Return (x, y) of the center of cell containing provided text 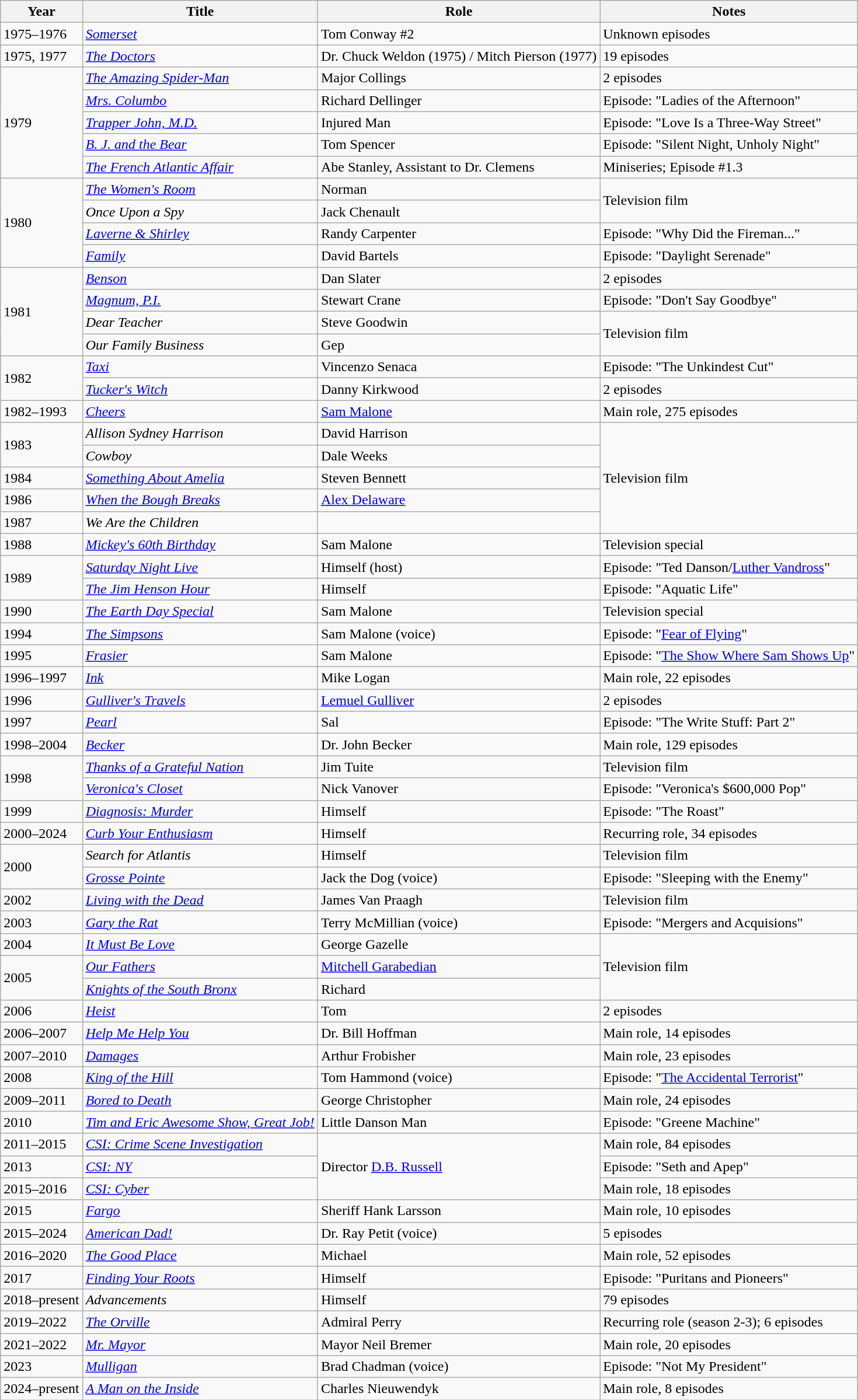
The French Atlantic Affair (200, 167)
When the Bough Breaks (200, 500)
Allison Sydney Harrison (200, 434)
Danny Kirkwood (459, 389)
Alex Delaware (459, 500)
1998 (41, 778)
Family (200, 256)
1995 (41, 656)
Taxi (200, 367)
Damages (200, 1056)
Episode: "The Unkindest Cut" (729, 367)
The Women's Room (200, 189)
Thanks of a Grateful Nation (200, 767)
1988 (41, 544)
Title (200, 12)
Sheriff Hank Larsson (459, 1211)
Something About Amelia (200, 478)
Major Collings (459, 78)
Main role, 129 episodes (729, 745)
1979 (41, 123)
Episode: "Fear of Flying" (729, 633)
Director D.B. Russell (459, 1167)
Ink (200, 678)
2015 (41, 1211)
Miniseries; Episode #1.3 (729, 167)
Dr. Ray Petit (voice) (459, 1233)
Tom Spencer (459, 145)
Diagnosis: Murder (200, 811)
2018–present (41, 1300)
1984 (41, 478)
David Bartels (459, 256)
Main role, 20 episodes (729, 1344)
Dr. John Becker (459, 745)
Main role, 52 episodes (729, 1255)
Gary the Rat (200, 922)
Curb Your Enthusiasm (200, 833)
Saturday Night Live (200, 567)
Episode: "The Write Stuff: Part 2" (729, 722)
Vincenzo Senaca (459, 367)
Main role, 18 episodes (729, 1189)
Jack the Dog (voice) (459, 878)
Tom Conway #2 (459, 34)
2013 (41, 1167)
Brad Chadman (voice) (459, 1367)
Our Fathers (200, 966)
Recurring role (season 2-3); 6 episodes (729, 1322)
B. J. and the Bear (200, 145)
Mitchell Garabedian (459, 966)
CSI: Cyber (200, 1189)
1998–2004 (41, 745)
American Dad! (200, 1233)
2015–2016 (41, 1189)
The Good Place (200, 1255)
Richard (459, 989)
Heist (200, 1011)
2009–2011 (41, 1100)
Tom Hammond (voice) (459, 1078)
Unknown episodes (729, 34)
Bored to Death (200, 1100)
Episode: "Veronica's $600,000 Pop" (729, 789)
Episode: "Aquatic Life" (729, 589)
2015–2024 (41, 1233)
Mr. Mayor (200, 1344)
Becker (200, 745)
The Simpsons (200, 633)
Episode: "Why Did the Fireman..." (729, 233)
Episode: "Not My President" (729, 1367)
Advancements (200, 1300)
Main role, 8 episodes (729, 1389)
Himself (host) (459, 567)
Mickey's 60th Birthday (200, 544)
Veronica's Closet (200, 789)
Admiral Perry (459, 1322)
The Orville (200, 1322)
Search for Atlantis (200, 856)
Dr. Bill Hoffman (459, 1034)
Our Family Business (200, 345)
2016–2020 (41, 1255)
Episode: "Puritans and Pioneers" (729, 1277)
Mulligan (200, 1367)
Main role, 275 episodes (729, 411)
2010 (41, 1122)
Abe Stanley, Assistant to Dr. Clemens (459, 167)
2011–2015 (41, 1144)
Lemuel Gulliver (459, 700)
Somerset (200, 34)
Gep (459, 345)
19 episodes (729, 56)
Episode: "Daylight Serenade" (729, 256)
2000–2024 (41, 833)
Little Danson Man (459, 1122)
2006 (41, 1011)
The Doctors (200, 56)
Episode: "Ted Danson/Luther Vandross" (729, 567)
2002 (41, 900)
Role (459, 12)
Tucker's Witch (200, 389)
1990 (41, 611)
Fargo (200, 1211)
Main role, 22 episodes (729, 678)
Cheers (200, 411)
Episode: "Greene Machine" (729, 1122)
Terry McMillian (voice) (459, 922)
Episode: "The Accidental Terrorist" (729, 1078)
Nick Vanover (459, 789)
Notes (729, 12)
1987 (41, 522)
Finding Your Roots (200, 1277)
Arthur Frobisher (459, 1056)
2007–2010 (41, 1056)
1997 (41, 722)
George Gazelle (459, 944)
Main role, 10 episodes (729, 1211)
We Are the Children (200, 522)
79 episodes (729, 1300)
Steve Goodwin (459, 323)
2008 (41, 1078)
Sam Malone (voice) (459, 633)
1983 (41, 445)
A Man on the Inside (200, 1389)
Year (41, 12)
2005 (41, 977)
1999 (41, 811)
Dear Teacher (200, 323)
2004 (41, 944)
Frasier (200, 656)
1980 (41, 222)
Randy Carpenter (459, 233)
Michael (459, 1255)
Recurring role, 34 episodes (729, 833)
Pearl (200, 722)
Main role, 14 episodes (729, 1034)
Tim and Eric Awesome Show, Great Job! (200, 1122)
Episode: "The Show Where Sam Shows Up" (729, 656)
Dan Slater (459, 278)
Steven Bennett (459, 478)
George Christopher (459, 1100)
Main role, 23 episodes (729, 1056)
The Jim Henson Hour (200, 589)
2000 (41, 867)
2021–2022 (41, 1344)
Sal (459, 722)
Episode: "The Roast" (729, 811)
Charles Nieuwendyk (459, 1389)
Magnum, P.I. (200, 301)
2023 (41, 1367)
The Amazing Spider-Man (200, 78)
Help Me Help You (200, 1034)
Episode: "Mergers and Acquisions" (729, 922)
Main role, 84 episodes (729, 1144)
Episode: "Ladies of the Afternoon" (729, 100)
1996 (41, 700)
Mrs. Columbo (200, 100)
CSI: NY (200, 1167)
2024–present (41, 1389)
David Harrison (459, 434)
2006–2007 (41, 1034)
King of the Hill (200, 1078)
Cowboy (200, 456)
Once Upon a Spy (200, 211)
Episode: "Don't Say Goodbye" (729, 301)
Main role, 24 episodes (729, 1100)
1982–1993 (41, 411)
1989 (41, 578)
Tom (459, 1011)
1994 (41, 633)
Mike Logan (459, 678)
Gulliver's Travels (200, 700)
Dr. Chuck Weldon (1975) / Mitch Pierson (1977) (459, 56)
It Must Be Love (200, 944)
1996–1997 (41, 678)
Jack Chenault (459, 211)
1982 (41, 378)
5 episodes (729, 1233)
Injured Man (459, 123)
2003 (41, 922)
Episode: "Seth and Apep" (729, 1167)
2019–2022 (41, 1322)
1975–1976 (41, 34)
Norman (459, 189)
Mayor Neil Bremer (459, 1344)
Benson (200, 278)
The Earth Day Special (200, 611)
Stewart Crane (459, 301)
Grosse Pointe (200, 878)
Richard Dellinger (459, 100)
1975, 1977 (41, 56)
Dale Weeks (459, 456)
1986 (41, 500)
CSI: Crime Scene Investigation (200, 1144)
Laverne & Shirley (200, 233)
Episode: "Silent Night, Unholy Night" (729, 145)
Episode: "Sleeping with the Enemy" (729, 878)
2017 (41, 1277)
Knights of the South Bronx (200, 989)
Episode: "Love Is a Three-Way Street" (729, 123)
1981 (41, 312)
Trapper John, M.D. (200, 123)
James Van Praagh (459, 900)
Living with the Dead (200, 900)
Jim Tuite (459, 767)
